Output the [x, y] coordinate of the center of the cell containing the given text.  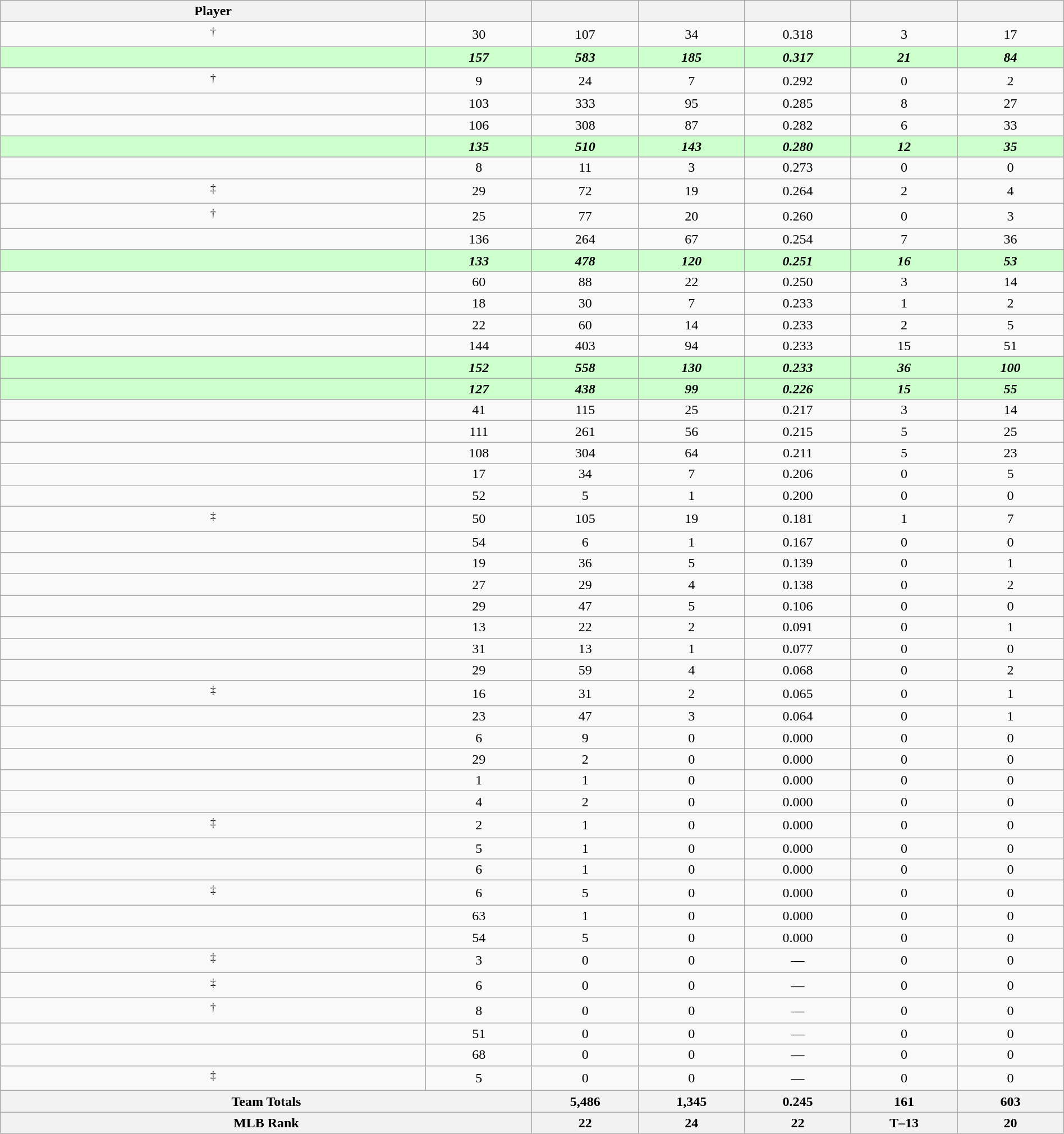
185 [691, 57]
108 [479, 453]
478 [585, 260]
88 [585, 282]
264 [585, 239]
103 [479, 104]
0.318 [798, 35]
12 [904, 146]
0.211 [798, 453]
94 [691, 346]
157 [479, 57]
0.250 [798, 282]
0.282 [798, 125]
41 [479, 410]
510 [585, 146]
18 [479, 304]
0.226 [798, 389]
0.077 [798, 649]
106 [479, 125]
5,486 [585, 1101]
111 [479, 431]
136 [479, 239]
144 [479, 346]
120 [691, 260]
84 [1010, 57]
0.064 [798, 717]
0.260 [798, 217]
0.138 [798, 585]
0.091 [798, 627]
0.206 [798, 474]
64 [691, 453]
107 [585, 35]
0.065 [798, 694]
0.106 [798, 606]
0.217 [798, 410]
115 [585, 410]
135 [479, 146]
67 [691, 239]
68 [479, 1055]
161 [904, 1101]
0.215 [798, 431]
603 [1010, 1101]
Player [213, 11]
99 [691, 389]
261 [585, 431]
133 [479, 260]
50 [479, 518]
1,345 [691, 1101]
55 [1010, 389]
438 [585, 389]
0.285 [798, 104]
0.139 [798, 563]
105 [585, 518]
0.292 [798, 81]
56 [691, 431]
0.167 [798, 542]
53 [1010, 260]
33 [1010, 125]
403 [585, 346]
152 [479, 368]
21 [904, 57]
583 [585, 57]
11 [585, 168]
59 [585, 670]
63 [479, 916]
0.068 [798, 670]
143 [691, 146]
558 [585, 368]
308 [585, 125]
0.200 [798, 495]
0.251 [798, 260]
T–13 [904, 1123]
77 [585, 217]
304 [585, 453]
130 [691, 368]
95 [691, 104]
87 [691, 125]
0.280 [798, 146]
52 [479, 495]
0.181 [798, 518]
333 [585, 104]
35 [1010, 146]
0.245 [798, 1101]
MLB Rank [266, 1123]
127 [479, 389]
0.317 [798, 57]
0.273 [798, 168]
100 [1010, 368]
0.254 [798, 239]
0.264 [798, 191]
72 [585, 191]
Team Totals [266, 1101]
